Capture the cell that displays the provided text and extract its [X, Y] central coordinate. 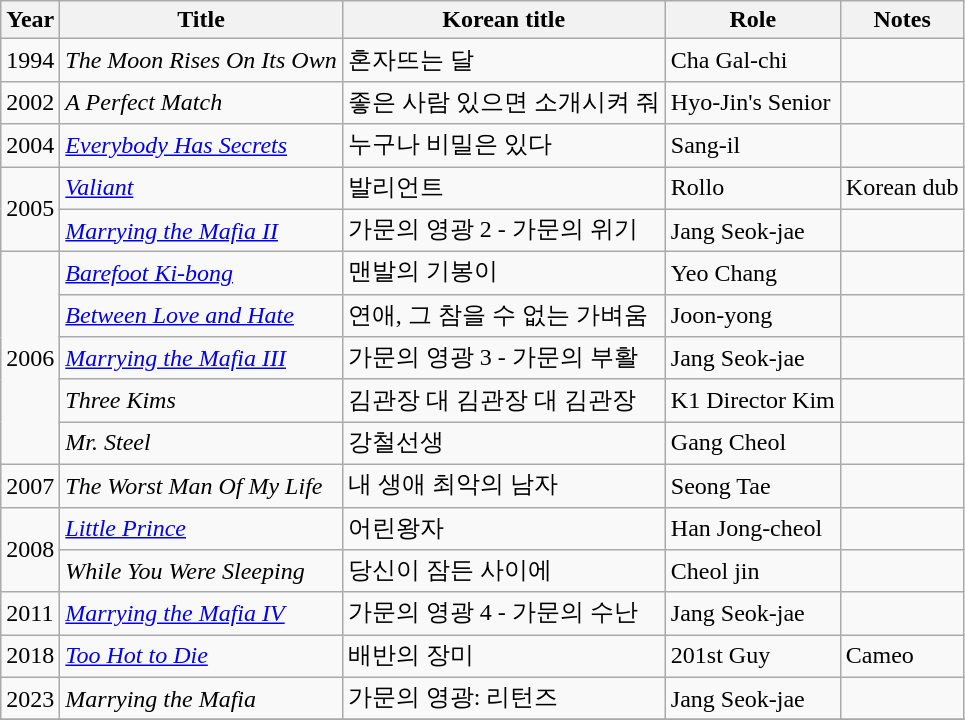
Cameo [902, 656]
Cheol jin [752, 572]
Korean dub [902, 188]
Title [201, 20]
2002 [30, 102]
배반의 장미 [504, 656]
2004 [30, 146]
Marrying the Mafia III [201, 358]
Han Jong-cheol [752, 528]
2018 [30, 656]
Notes [902, 20]
Korean title [504, 20]
2007 [30, 486]
Three Kims [201, 400]
발리언트 [504, 188]
While You Were Sleeping [201, 572]
Barefoot Ki-bong [201, 274]
Little Prince [201, 528]
당신이 잠든 사이에 [504, 572]
1994 [30, 60]
Joon-yong [752, 316]
The Worst Man Of My Life [201, 486]
Seong Tae [752, 486]
Marrying the Mafia II [201, 230]
K1 Director Kim [752, 400]
Too Hot to Die [201, 656]
Marrying the Mafia IV [201, 614]
A Perfect Match [201, 102]
Role [752, 20]
Cha Gal-chi [752, 60]
내 생애 최악의 남자 [504, 486]
혼자뜨는 달 [504, 60]
2008 [30, 550]
김관장 대 김관장 대 김관장 [504, 400]
Hyo-Jin's Senior [752, 102]
201st Guy [752, 656]
Yeo Chang [752, 274]
맨발의 기봉이 [504, 274]
2005 [30, 208]
누구나 비밀은 있다 [504, 146]
2011 [30, 614]
Marrying the Mafia [201, 698]
좋은 사람 있으면 소개시켜 줘 [504, 102]
가문의 영광 3 - 가문의 부활 [504, 358]
Valiant [201, 188]
Sang-il [752, 146]
2006 [30, 358]
The Moon Rises On Its Own [201, 60]
가문의 영광: 리턴즈 [504, 698]
어린왕자 [504, 528]
Between Love and Hate [201, 316]
Year [30, 20]
가문의 영광 2 - 가문의 위기 [504, 230]
강철선생 [504, 444]
Rollo [752, 188]
가문의 영광 4 - 가문의 수난 [504, 614]
Everybody Has Secrets [201, 146]
Gang Cheol [752, 444]
2023 [30, 698]
연애, 그 참을 수 없는 가벼움 [504, 316]
Mr. Steel [201, 444]
